Return the (x, y) coordinate for the center point of the cell that contains the specified text.  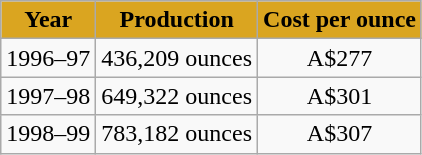
A$277 (340, 58)
1998–99 (48, 134)
A$307 (340, 134)
783,182 ounces (177, 134)
649,322 ounces (177, 96)
Cost per ounce (340, 20)
1996–97 (48, 58)
Year (48, 20)
A$301 (340, 96)
Production (177, 20)
436,209 ounces (177, 58)
1997–98 (48, 96)
